Output the (x, y) coordinate of the center of the cell containing the given text.  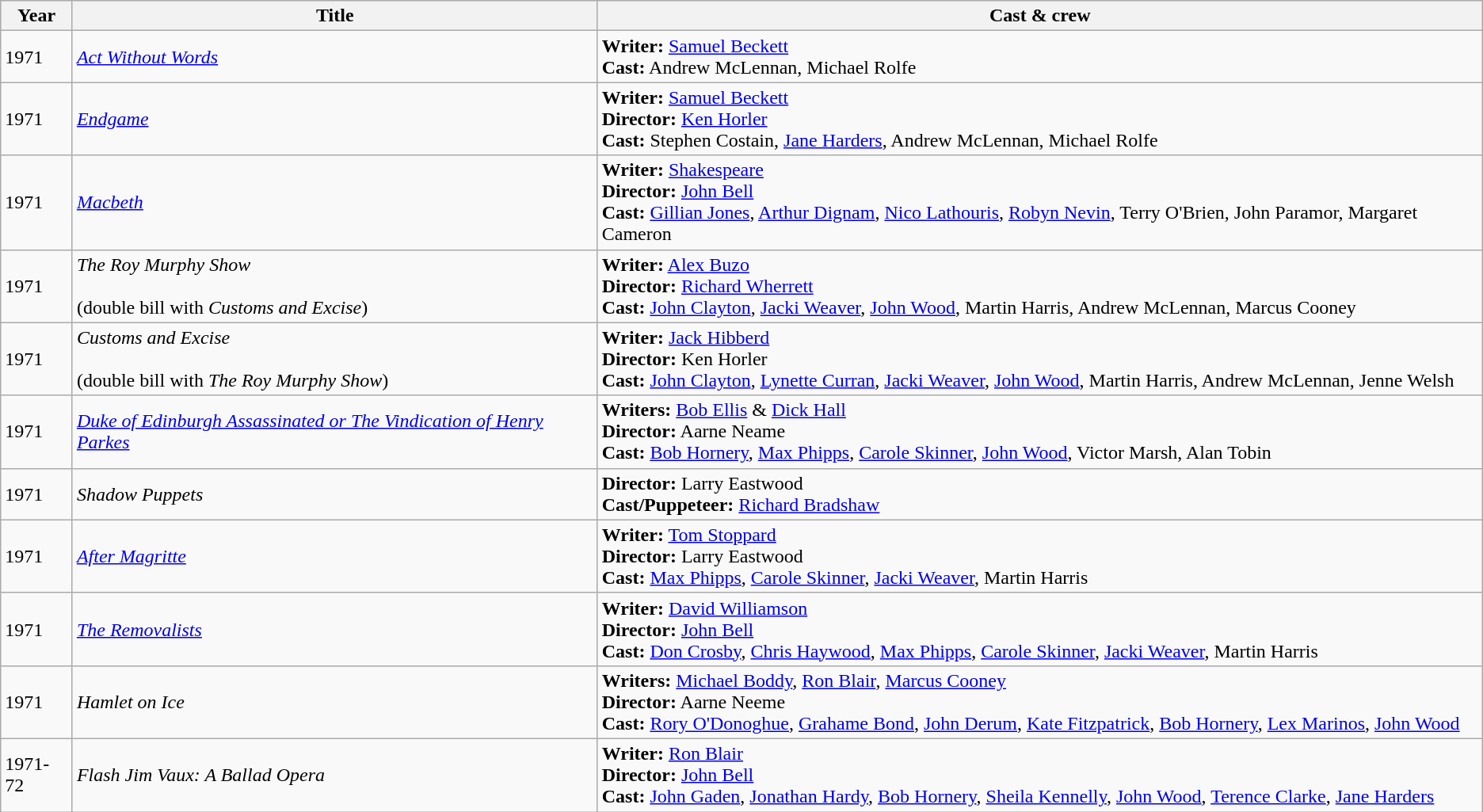
Duke of Edinburgh Assassinated or The Vindication of Henry Parkes (334, 432)
Writer: Jack HibberdDirector: Ken HorlerCast: John Clayton, Lynette Curran, Jacki Weaver, John Wood, Martin Harris, Andrew McLennan, Jenne Welsh (1039, 359)
Flash Jim Vaux: A Ballad Opera (334, 775)
The Removalists (334, 629)
Director: Larry EastwoodCast/Puppeteer: Richard Bradshaw (1039, 494)
Writers: Bob Ellis & Dick HallDirector: Aarne NeameCast: Bob Hornery, Max Phipps, Carole Skinner, John Wood, Victor Marsh, Alan Tobin (1039, 432)
Writer: Ron BlairDirector: John BellCast: John Gaden, Jonathan Hardy, Bob Hornery, Sheila Kennelly, John Wood, Terence Clarke, Jane Harders (1039, 775)
Cast & crew (1039, 16)
Macbeth (334, 203)
Writer: Tom StoppardDirector: Larry EastwoodCast: Max Phipps, Carole Skinner, Jacki Weaver, Martin Harris (1039, 556)
1971-72 (36, 775)
Hamlet on Ice (334, 702)
Writer: Samuel BeckettDirector: Ken HorlerCast: Stephen Costain, Jane Harders, Andrew McLennan, Michael Rolfe (1039, 119)
Title (334, 16)
Shadow Puppets (334, 494)
Writer: Alex BuzoDirector: Richard WherrettCast: John Clayton, Jacki Weaver, John Wood, Martin Harris, Andrew McLennan, Marcus Cooney (1039, 286)
Act Without Words (334, 57)
Writer: David WilliamsonDirector: John BellCast: Don Crosby, Chris Haywood, Max Phipps, Carole Skinner, Jacki Weaver, Martin Harris (1039, 629)
Writer: ShakespeareDirector: John BellCast: Gillian Jones, Arthur Dignam, Nico Lathouris, Robyn Nevin, Terry O'Brien, John Paramor, Margaret Cameron (1039, 203)
The Roy Murphy Show(double bill with Customs and Excise) (334, 286)
Year (36, 16)
Endgame (334, 119)
Writer: Samuel BeckettCast: Andrew McLennan, Michael Rolfe (1039, 57)
Customs and Excise(double bill with The Roy Murphy Show) (334, 359)
After Magritte (334, 556)
